From the cell containing the given text, extract its center point as [x, y] coordinate. 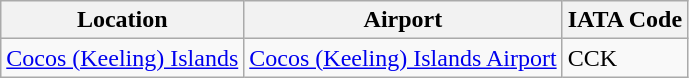
Cocos (Keeling) Islands [122, 58]
IATA Code [625, 20]
Cocos (Keeling) Islands Airport [403, 58]
CCK [625, 58]
Airport [403, 20]
Location [122, 20]
